Return the [x, y] coordinate for the center point of the cell that contains the specified text.  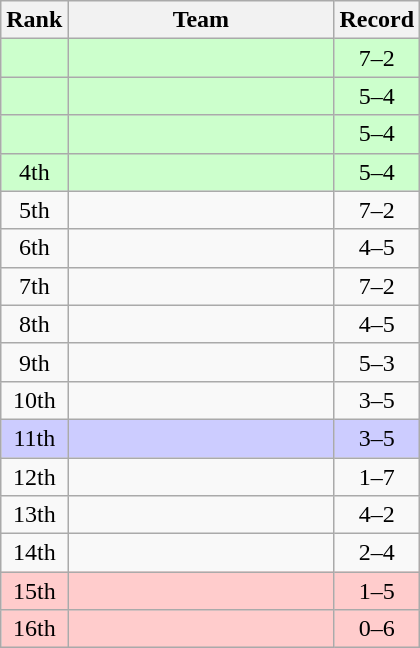
4th [34, 172]
14th [34, 553]
16th [34, 629]
1–5 [377, 591]
15th [34, 591]
6th [34, 248]
0–6 [377, 629]
13th [34, 515]
10th [34, 400]
5–3 [377, 362]
Rank [34, 20]
8th [34, 324]
9th [34, 362]
Record [377, 20]
2–4 [377, 553]
5th [34, 210]
7th [34, 286]
4–2 [377, 515]
1–7 [377, 477]
11th [34, 438]
12th [34, 477]
Team [201, 20]
